Output the [x, y] coordinate of the center of the cell containing the given text.  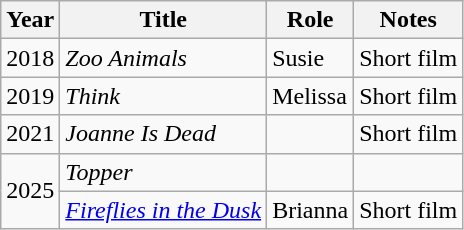
Fireflies in the Dusk [164, 210]
Susie [310, 58]
Topper [164, 172]
2019 [30, 96]
Title [164, 20]
Year [30, 20]
Melissa [310, 96]
Joanne Is Dead [164, 134]
Brianna [310, 210]
Role [310, 20]
Notes [408, 20]
Zoo Animals [164, 58]
2018 [30, 58]
2021 [30, 134]
2025 [30, 191]
Think [164, 96]
